Capture the cell that displays the provided text and extract its [x, y] central coordinate. 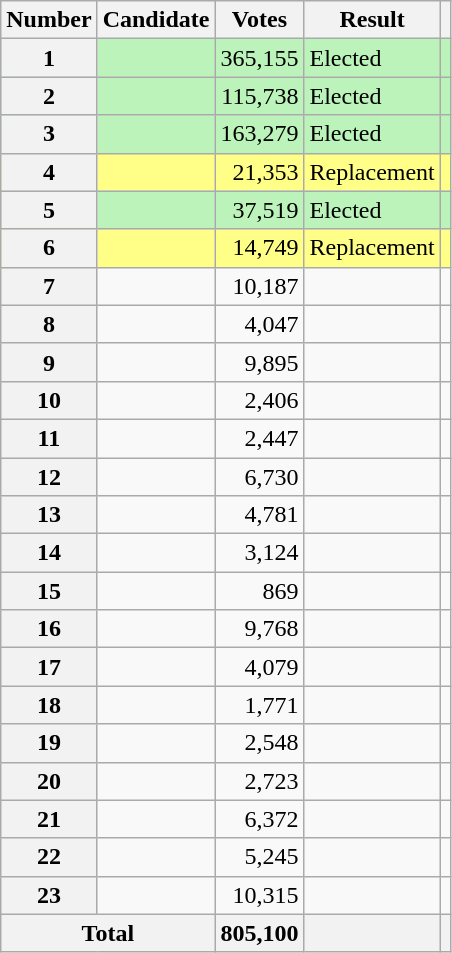
6 [49, 248]
9,895 [260, 362]
1 [49, 58]
6,730 [260, 477]
19 [49, 743]
13 [49, 515]
7 [49, 286]
15 [49, 591]
2,548 [260, 743]
4 [49, 172]
Votes [260, 20]
17 [49, 667]
37,519 [260, 210]
10,187 [260, 286]
21,353 [260, 172]
14 [49, 553]
Total [108, 933]
4,781 [260, 515]
3,124 [260, 553]
8 [49, 324]
805,100 [260, 933]
11 [49, 438]
12 [49, 477]
23 [49, 895]
5 [49, 210]
9 [49, 362]
Number [49, 20]
6,372 [260, 819]
365,155 [260, 58]
2,447 [260, 438]
2 [49, 96]
10 [49, 400]
9,768 [260, 629]
2,406 [260, 400]
20 [49, 781]
115,738 [260, 96]
2,723 [260, 781]
10,315 [260, 895]
4,047 [260, 324]
1,771 [260, 705]
4,079 [260, 667]
3 [49, 134]
16 [49, 629]
5,245 [260, 857]
14,749 [260, 248]
21 [49, 819]
18 [49, 705]
Result [372, 20]
Candidate [156, 20]
163,279 [260, 134]
22 [49, 857]
869 [260, 591]
